Search for the cell housing the specified text and yield its (X, Y) center coordinate. 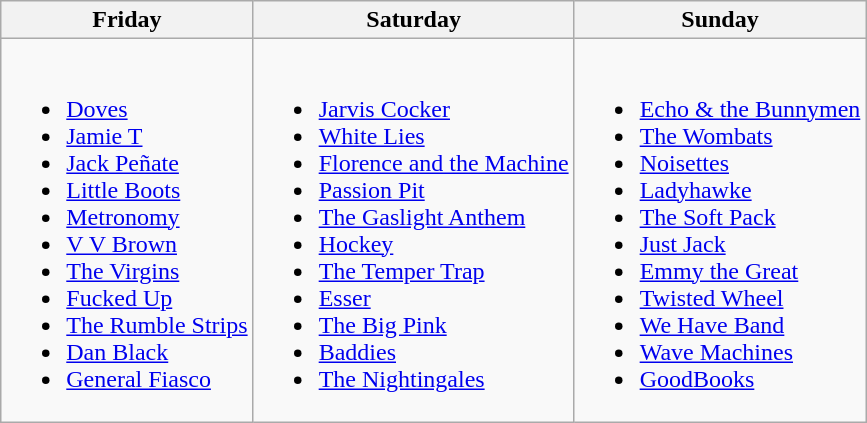
Sunday (720, 20)
DovesJamie TJack PeñateLittle BootsMetronomyV V BrownThe VirginsFucked UpThe Rumble StripsDan BlackGeneral Fiasco (127, 230)
Saturday (414, 20)
Friday (127, 20)
Echo & the BunnymenThe WombatsNoisettesLadyhawkeThe Soft PackJust JackEmmy the GreatTwisted WheelWe Have BandWave MachinesGoodBooks (720, 230)
Jarvis CockerWhite LiesFlorence and the MachinePassion PitThe Gaslight AnthemHockeyThe Temper TrapEsserThe Big PinkBaddiesThe Nightingales (414, 230)
